Pinpoint the cell where the given text exists, returning its [X, Y] midpoint coordinate. 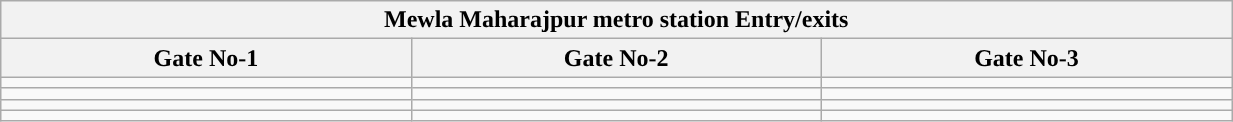
Mewla Maharajpur metro station Entry/exits [616, 20]
Gate No-3 [1026, 58]
Gate No-2 [616, 58]
Gate No-1 [206, 58]
